Extract the (X, Y) coordinate from the center of the cell holding the provided text.  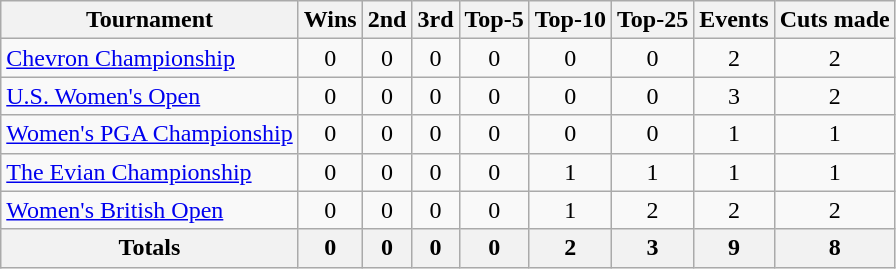
Tournament (150, 20)
2nd (387, 20)
Top-10 (570, 20)
9 (734, 248)
Cuts made (834, 20)
Women's PGA Championship (150, 134)
3rd (436, 20)
Chevron Championship (150, 58)
The Evian Championship (150, 172)
Top-25 (652, 20)
Totals (150, 248)
Women's British Open (150, 210)
Wins (330, 20)
8 (834, 248)
Top-5 (494, 20)
U.S. Women's Open (150, 96)
Events (734, 20)
